Scan for the cell matching the given text and deliver its [x, y] coordinate at center. 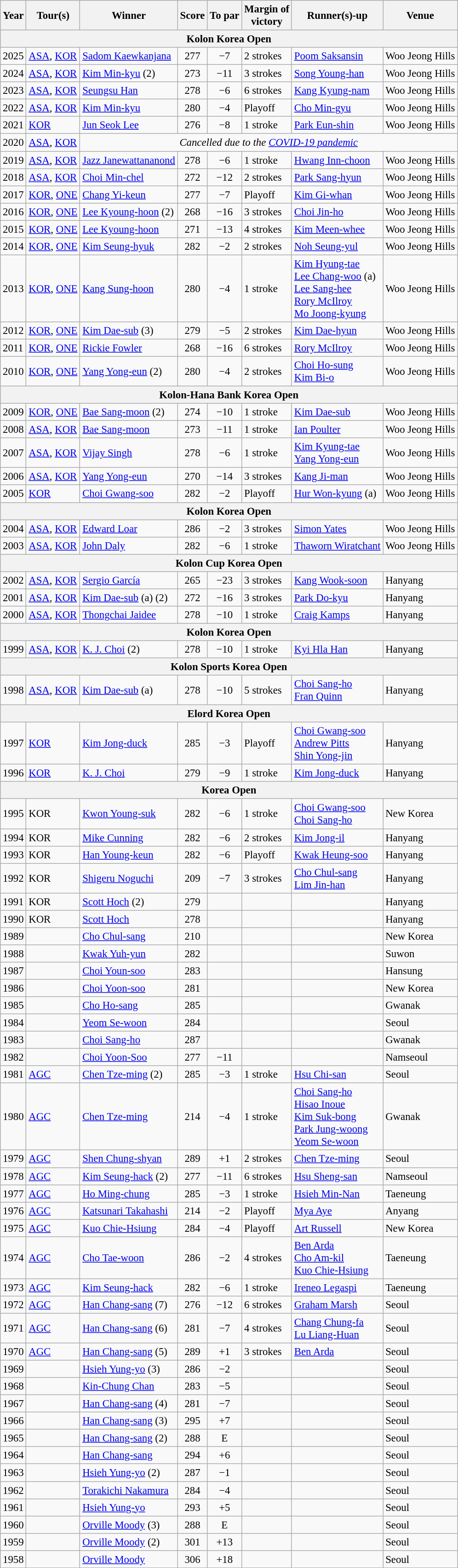
Kang Wook-soon [337, 580]
Kang Sung-hoon [129, 288]
1979 [13, 1159]
Shen Chung-shyan [129, 1159]
Jun Seok Lee [129, 126]
Orville Moody (3) [129, 1525]
Scott Hoch [129, 919]
1962 [13, 1490]
−13 [224, 229]
2021 [13, 126]
2006 [13, 477]
Jazz Janewattananond [129, 160]
271 [192, 229]
Hsieh Yung-yo (3) [129, 1369]
1991 [13, 902]
265 [192, 580]
Kang Ji-man [337, 477]
Ben Arda [337, 1352]
Ben Arda Cho Am-kil Kuo Chie-Hsiung [337, 1258]
1960 [13, 1525]
Thongchai Jaidee [129, 615]
Seungsu Han [129, 91]
2014 [13, 247]
Rory McIlroy [337, 348]
Choi Gwang-soo Choi Sang-ho [337, 814]
2023 [13, 91]
1964 [13, 1456]
2008 [13, 430]
Winner [129, 16]
Kim Dae-sub (3) [129, 331]
1996 [13, 773]
Thaworn Wiratchant [337, 546]
Choi Gwang-soo [129, 494]
Graham Marsh [337, 1305]
Kolon-Hana Bank Korea Open [229, 395]
1994 [13, 838]
Ho Ming-chung [129, 1194]
Mya Aye [337, 1211]
K. J. Choi [129, 773]
Year [13, 16]
Song Young-han [337, 74]
−14 [224, 477]
−1 [224, 1473]
Tour(s) [53, 16]
1971 [13, 1328]
1970 [13, 1352]
Bae Sang-moon [129, 430]
1966 [13, 1421]
2000 [13, 615]
1985 [13, 1005]
1963 [13, 1473]
−23 [224, 580]
Craig Kamps [337, 615]
209 [192, 879]
Kin-Chung Chan [129, 1386]
Yang Yong-eun (2) [129, 372]
1995 [13, 814]
Margin ofvictory [267, 16]
Torakichi Nakamura [129, 1490]
Kim Dae-hyun [337, 331]
1974 [13, 1258]
Ireneo Legaspi [337, 1287]
1998 [13, 690]
Anyang [420, 1211]
Orville Moody (2) [129, 1542]
2013 [13, 288]
Hsieh Yung-yo [129, 1507]
Chang Yi-keun [129, 195]
Hsieh Min-Nan [337, 1194]
2010 [13, 372]
Kim Seung-hack (2) [129, 1176]
1973 [13, 1287]
Scott Hoch (2) [129, 902]
Edward Loar [129, 528]
306 [192, 1559]
1978 [13, 1176]
Simon Yates [337, 528]
Park Eun-shin [337, 126]
Yang Yong-eun [129, 477]
Hansung [420, 971]
Choi Jin-ho [337, 212]
Sergio García [129, 580]
2016 [13, 212]
Choi Yoon-soo [129, 988]
1981 [13, 1074]
Kim Seung-hack [129, 1287]
1986 [13, 988]
2015 [13, 229]
Lee Kyoung-hoon [129, 229]
Cho Min-gyu [337, 108]
5 strokes [267, 690]
295 [192, 1421]
To par [224, 16]
Park Sang-hyun [337, 177]
Cancelled due to the COVID-19 pandemic [269, 143]
1975 [13, 1228]
Choi Youn-soo [129, 971]
2024 [13, 74]
2022 [13, 108]
2001 [13, 597]
2009 [13, 412]
+18 [224, 1559]
+13 [224, 1542]
Kim Kyung-tae Yang Yong-eun [337, 453]
1982 [13, 1057]
Kolon Sports Korea Open [229, 667]
2004 [13, 528]
1967 [13, 1404]
Vijay Singh [129, 453]
Kim Min-kyu (2) [129, 74]
Choi Gwang-soo Andrew Pitts Shin Yong-jin [337, 743]
1976 [13, 1211]
Kim Jong-il [337, 838]
Cho Chul-sang [129, 936]
1992 [13, 879]
K. J. Choi (2) [129, 649]
+7 [224, 1421]
2025 [13, 56]
2019 [13, 160]
Kuo Chie-Hsiung [129, 1228]
210 [192, 936]
Score [192, 16]
Noh Seung-yul [337, 247]
2003 [13, 546]
Han Chang-sang (4) [129, 1404]
2017 [13, 195]
1969 [13, 1369]
Choi Yoon-Soo [129, 1057]
1988 [13, 953]
2020 [13, 143]
Choi Ho-sung Kim Bi-o [337, 372]
Sadom Kaewkanjana [129, 56]
−8 [224, 126]
Orville Moody [129, 1559]
Kwon Young-suk [129, 814]
Elord Korea Open [229, 714]
Venue [420, 16]
−9 [224, 773]
Poom Saksansin [337, 56]
1958 [13, 1559]
1972 [13, 1305]
2012 [13, 331]
1968 [13, 1386]
Han Young-keun [129, 855]
Kim Seung-hyuk [129, 247]
John Daly [129, 546]
1993 [13, 855]
Katsunari Takahashi [129, 1211]
+6 [224, 1456]
1984 [13, 1023]
Choi Sang-ho [129, 1040]
Art Russell [337, 1228]
Shigeru Noguchi [129, 879]
Kwak Yuh-yun [129, 953]
1997 [13, 743]
1999 [13, 649]
Han Chang-sang (5) [129, 1352]
Cho Tae-woon [129, 1258]
293 [192, 1507]
1959 [13, 1542]
Suwon [420, 953]
Chang Chung-fa Lu Liang-Huan [337, 1328]
Lee Kyoung-hoon (2) [129, 212]
Ian Poulter [337, 430]
Bae Sang-moon (2) [129, 412]
294 [192, 1456]
1965 [13, 1438]
Han Chang-sang (7) [129, 1305]
1989 [13, 936]
Mike Cunning [129, 838]
Kim Dae-sub (a) (2) [129, 597]
2005 [13, 494]
1980 [13, 1117]
Kwak Heung-soo [337, 855]
1977 [13, 1194]
Hsu Sheng-san [337, 1176]
Kim Min-kyu [129, 108]
1987 [13, 971]
2007 [13, 453]
Korea Open [229, 791]
Hsu Chi-san [337, 1074]
1990 [13, 919]
Runner(s)-up [337, 16]
Han Chang-sang (3) [129, 1421]
1983 [13, 1040]
Kyi Hla Han [337, 649]
274 [192, 412]
Hur Won-kyung (a) [337, 494]
2002 [13, 580]
Kolon Cup Korea Open [229, 563]
2011 [13, 348]
2018 [13, 177]
Cho Ho-sang [129, 1005]
Choi Min-chel [129, 177]
270 [192, 477]
Yeom Se-woon [129, 1023]
Choi Sang-ho Hisao Inoue Kim Suk-bong Park Jung-woong Yeom Se-woon [337, 1117]
Chen Tze-ming (2) [129, 1074]
Kim Dae-sub [337, 412]
Choi Sang-ho Fran Quinn [337, 690]
Han Chang-sang (2) [129, 1438]
Hwang Inn-choon [337, 160]
Kim Dae-sub (a) [129, 690]
Hsieh Yung-yo (2) [129, 1473]
Han Chang-sang (6) [129, 1328]
Rickie Fowler [129, 348]
Cho Chul-sang Lim Jin-han [337, 879]
301 [192, 1542]
+5 [224, 1507]
Park Do-kyu [337, 597]
Kim Meen-whee [337, 229]
Kim Gi-whan [337, 195]
Kang Kyung-nam [337, 91]
1961 [13, 1507]
Han Chang-sang [129, 1456]
Kim Hyung-tae Lee Chang-woo (a) Lee Sang-hee Rory McIlroy Mo Joong-kyung [337, 288]
